Determine the [X, Y] coordinate at the center of the cell enclosing the given text.  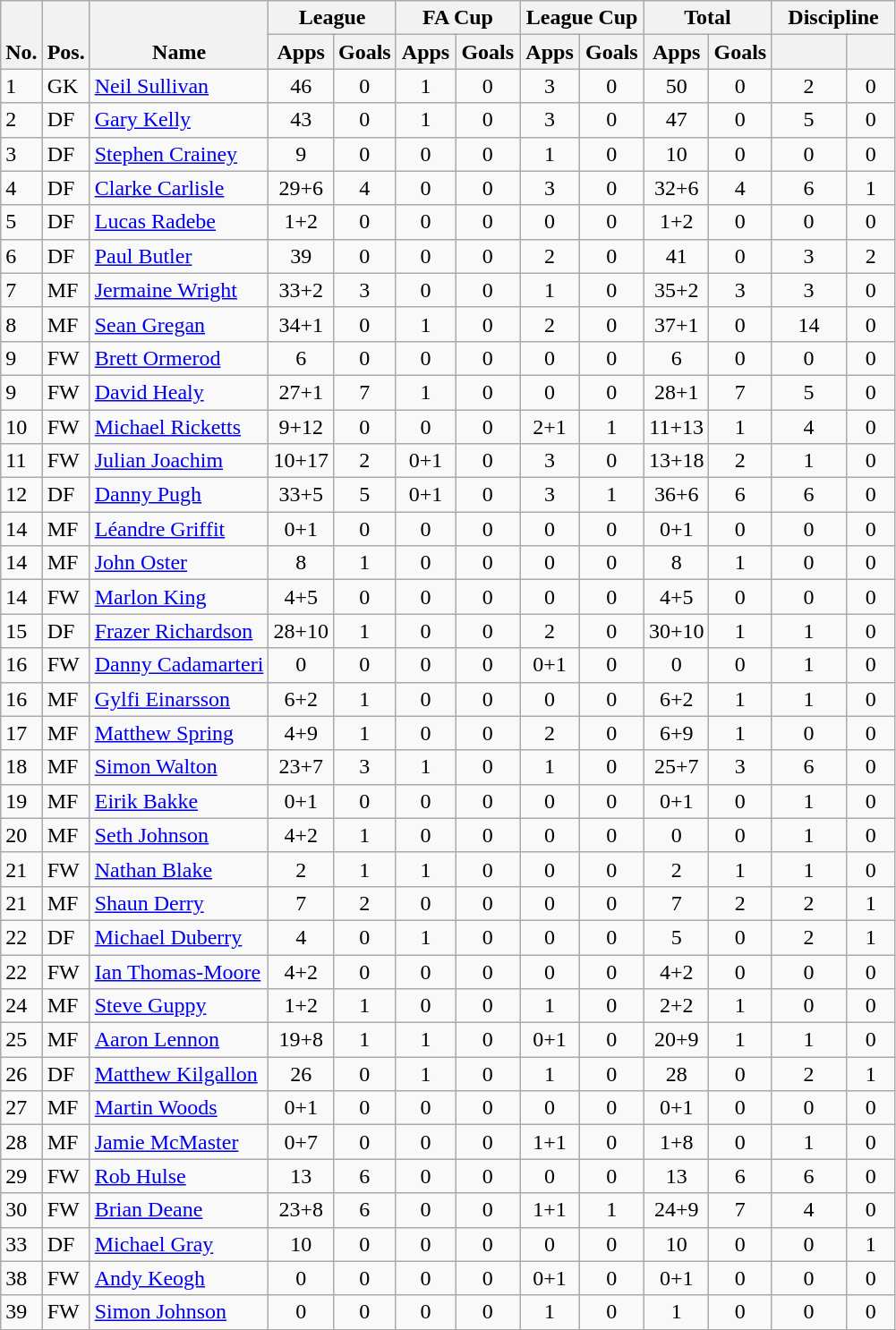
Clarke Carlisle [179, 188]
41 [677, 256]
19+8 [301, 1040]
Matthew Spring [179, 733]
League [332, 18]
Lucas Radebe [179, 222]
Steve Guppy [179, 1006]
David Healy [179, 392]
Jermaine Wright [179, 290]
Léandre Griffit [179, 529]
9+12 [301, 427]
Ian Thomas-Moore [179, 971]
Julian Joachim [179, 461]
33+2 [301, 290]
23+7 [301, 767]
Michael Gray [179, 1244]
Jamie McMaster [179, 1142]
Pos. [66, 35]
30+10 [677, 631]
33 [21, 1244]
Nathan Blake [179, 869]
Sean Gregan [179, 324]
Brian Deane [179, 1210]
33+5 [301, 495]
FA Cup [458, 18]
Stephen Crainey [179, 154]
Rob Hulse [179, 1176]
Gylfi Einarsson [179, 699]
15 [21, 631]
Neil Sullivan [179, 86]
46 [301, 86]
1+8 [677, 1142]
Aaron Lennon [179, 1040]
35+2 [677, 290]
32+6 [677, 188]
Simon Johnson [179, 1312]
GK [66, 86]
Danny Cadamarteri [179, 665]
2+1 [550, 427]
43 [301, 120]
18 [21, 767]
Marlon King [179, 597]
23+8 [301, 1210]
34+1 [301, 324]
19 [21, 801]
12 [21, 495]
20+9 [677, 1040]
27+1 [301, 392]
Total [707, 18]
Eirik Bakke [179, 801]
20 [21, 835]
28+1 [677, 392]
Simon Walton [179, 767]
47 [677, 120]
27 [21, 1108]
13+18 [677, 461]
Martin Woods [179, 1108]
Andy Keogh [179, 1278]
25 [21, 1040]
29 [21, 1176]
Matthew Kilgallon [179, 1074]
Frazer Richardson [179, 631]
Michael Duberry [179, 937]
6+9 [677, 733]
Discipline [834, 18]
37+1 [677, 324]
League Cup [582, 18]
0+7 [301, 1142]
25+7 [677, 767]
24+9 [677, 1210]
24 [21, 1006]
Shaun Derry [179, 903]
4+9 [301, 733]
10+17 [301, 461]
17 [21, 733]
11+13 [677, 427]
Paul Butler [179, 256]
30 [21, 1210]
Brett Ormerod [179, 358]
No. [21, 35]
29+6 [301, 188]
Name [179, 35]
John Oster [179, 563]
28+10 [301, 631]
38 [21, 1278]
Gary Kelly [179, 120]
Seth Johnson [179, 835]
11 [21, 461]
36+6 [677, 495]
Danny Pugh [179, 495]
2+2 [677, 1006]
50 [677, 86]
Michael Ricketts [179, 427]
